Return [X, Y] of the center of cell containing provided text 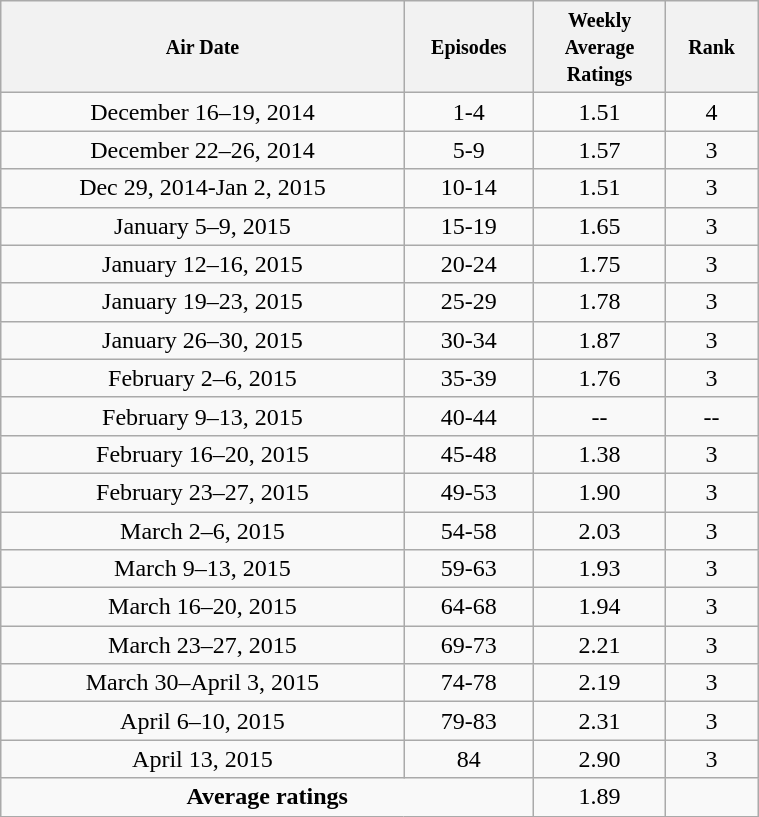
1-4 [468, 112]
1.93 [600, 569]
64-68 [468, 607]
1.65 [600, 226]
79-83 [468, 721]
March 16–20, 2015 [202, 607]
2.31 [600, 721]
December 22–26, 2014 [202, 150]
45-48 [468, 454]
Dec 29, 2014-Jan 2, 2015 [202, 188]
March 2–6, 2015 [202, 531]
5-9 [468, 150]
January 12–16, 2015 [202, 264]
Weekly Average Ratings [600, 47]
74-78 [468, 683]
59-63 [468, 569]
January 5–9, 2015 [202, 226]
2.21 [600, 645]
1.38 [600, 454]
1.90 [600, 492]
2.19 [600, 683]
1.89 [600, 797]
February 16–20, 2015 [202, 454]
April 13, 2015 [202, 759]
1.78 [600, 302]
Episodes [468, 47]
February 9–13, 2015 [202, 416]
1.87 [600, 340]
Air Date [202, 47]
March 30–April 3, 2015 [202, 683]
2.03 [600, 531]
4 [712, 112]
49-53 [468, 492]
30-34 [468, 340]
April 6–10, 2015 [202, 721]
1.76 [600, 378]
March 9–13, 2015 [202, 569]
20-24 [468, 264]
March 23–27, 2015 [202, 645]
January 26–30, 2015 [202, 340]
54-58 [468, 531]
40-44 [468, 416]
1.75 [600, 264]
1.94 [600, 607]
December 16–19, 2014 [202, 112]
Rank [712, 47]
1.57 [600, 150]
Average ratings [268, 797]
2.90 [600, 759]
10-14 [468, 188]
January 19–23, 2015 [202, 302]
25-29 [468, 302]
February 2–6, 2015 [202, 378]
35-39 [468, 378]
February 23–27, 2015 [202, 492]
69-73 [468, 645]
84 [468, 759]
15-19 [468, 226]
